Return the (X, Y) coordinate for the center point of the cell that contains the specified text.  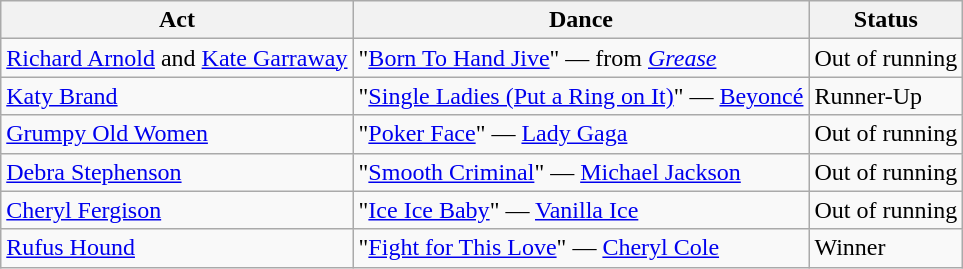
"Born To Hand Jive" — from Grease (581, 58)
Rufus Hound (177, 248)
"Fight for This Love" — Cheryl Cole (581, 248)
Katy Brand (177, 96)
Dance (581, 20)
Runner-Up (886, 96)
Cheryl Fergison (177, 210)
"Ice Ice Baby" — Vanilla Ice (581, 210)
Winner (886, 248)
"Smooth Criminal" — Michael Jackson (581, 172)
Grumpy Old Women (177, 134)
"Poker Face" — Lady Gaga (581, 134)
Status (886, 20)
"Single Ladies (Put a Ring on It)" — Beyoncé (581, 96)
Act (177, 20)
Richard Arnold and Kate Garraway (177, 58)
Debra Stephenson (177, 172)
